From the cell containing the given text, extract its center point as [X, Y] coordinate. 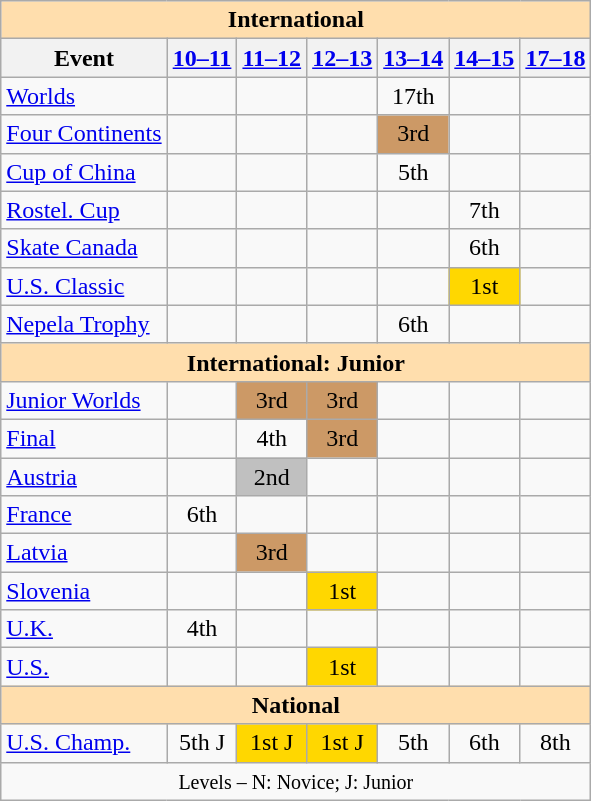
11–12 [272, 58]
France [84, 515]
Junior Worlds [84, 400]
Final [84, 438]
Four Continents [84, 134]
U.S. [84, 667]
Rostel. Cup [84, 210]
12–13 [342, 58]
U.K. [84, 629]
U.S. Classic [84, 286]
17th [414, 96]
Cup of China [84, 172]
13–14 [414, 58]
Event [84, 58]
14–15 [484, 58]
8th [556, 743]
Worlds [84, 96]
Levels – N: Novice; J: Junior [296, 781]
Nepela Trophy [84, 324]
Austria [84, 477]
2nd [272, 477]
Skate Canada [84, 248]
10–11 [202, 58]
Slovenia [84, 591]
U.S. Champ. [84, 743]
5th J [202, 743]
International: Junior [296, 362]
Latvia [84, 553]
National [296, 705]
17–18 [556, 58]
International [296, 20]
7th [484, 210]
